Identify which cell holds the provided text, then report its (X, Y) central coordinate. 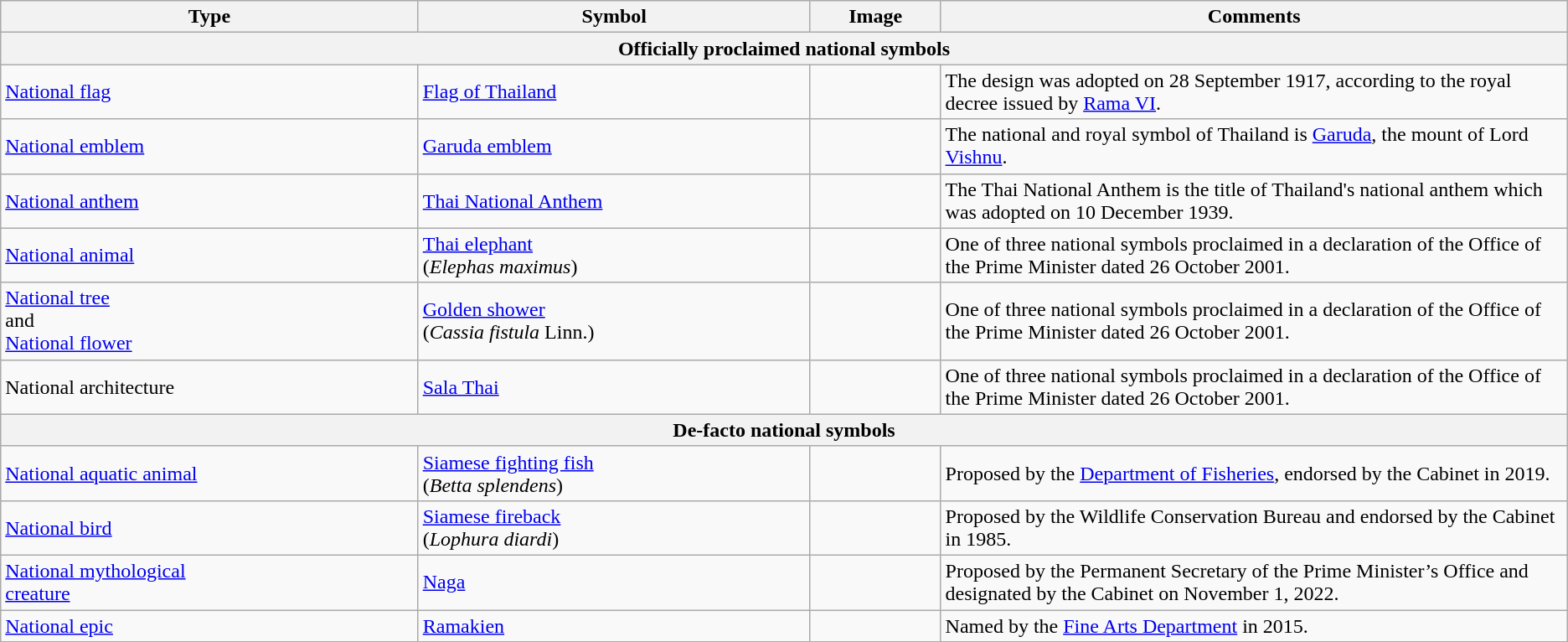
Symbol (614, 17)
Flag of Thailand (614, 92)
National animal (209, 255)
The Thai National Anthem is the title of Thailand's national anthem which was adopted on 10 December 1939. (1254, 201)
National anthem (209, 201)
Proposed by the Wildlife Conservation Bureau and endorsed by the Cabinet in 1985. (1254, 528)
Officially proclaimed national symbols (784, 49)
Named by the Fine Arts Department in 2015. (1254, 626)
National tree and National flower (209, 321)
De-facto national symbols (784, 430)
National flag (209, 92)
National emblem (209, 146)
Proposed by the Permanent Secretary of the Prime Minister’s Office and designated by the Cabinet on November 1, 2022. (1254, 582)
Thai National Anthem (614, 201)
The national and royal symbol of Thailand is Garuda, the mount of Lord Vishnu. (1254, 146)
National mythological creature (209, 582)
National aquatic animal (209, 473)
National epic (209, 626)
Siamese fireback (Lophura diardi) (614, 528)
Sala Thai (614, 387)
The design was adopted on 28 September 1917, according to the royal decree issued by Rama VI. (1254, 92)
Proposed by the Department of Fisheries, endorsed by the Cabinet in 2019. (1254, 473)
Ramakien (614, 626)
Naga (614, 582)
National architecture (209, 387)
Image (875, 17)
Garuda emblem (614, 146)
Golden shower (Cassia fistula Linn.) (614, 321)
Comments (1254, 17)
Type (209, 17)
National bird (209, 528)
Siamese fighting fish (Betta splendens) (614, 473)
Thai elephant (Elephas maximus) (614, 255)
